Locate the cell with the specified text and output its (x, y) center coordinate. 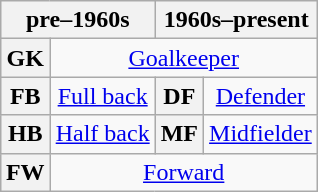
Half back (102, 134)
Defender (261, 96)
1960s–present (236, 20)
Goalkeeper (184, 58)
FB (25, 96)
Forward (184, 172)
MF (179, 134)
Full back (102, 96)
DF (179, 96)
HB (25, 134)
pre–1960s (78, 20)
Midfielder (261, 134)
GK (25, 58)
FW (25, 172)
